Provide the [x, y] coordinate of the cell's center where the given text is located.  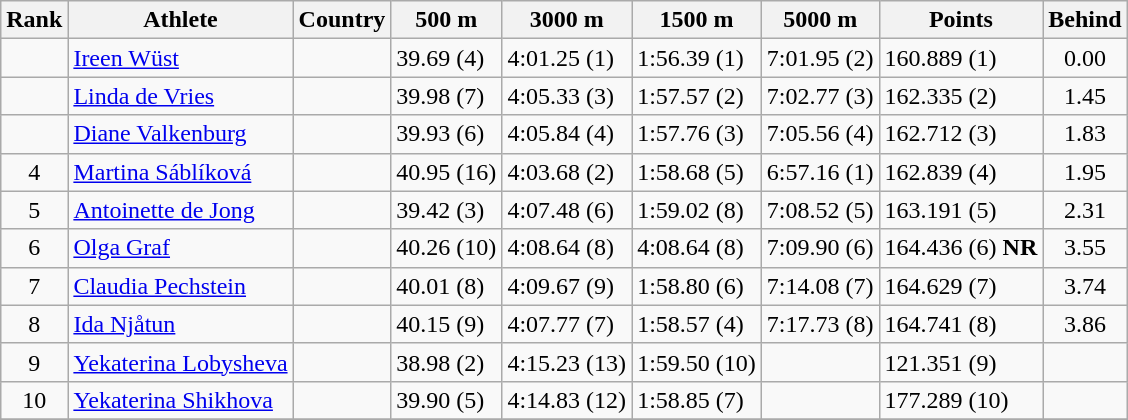
7:17.73 (8) [820, 324]
4 [34, 172]
39.42 (3) [446, 210]
4:01.25 (1) [567, 58]
162.335 (2) [961, 96]
121.351 (9) [961, 362]
5000 m [820, 20]
1:56.39 (1) [697, 58]
40.95 (16) [446, 172]
1:59.50 (10) [697, 362]
39.93 (6) [446, 134]
3000 m [567, 20]
1.95 [1085, 172]
Diane Valkenburg [180, 134]
163.191 (5) [961, 210]
7 [34, 286]
1:58.57 (4) [697, 324]
500 m [446, 20]
4:05.33 (3) [567, 96]
1.45 [1085, 96]
Yekaterina Shikhova [180, 400]
1.83 [1085, 134]
3.55 [1085, 248]
Behind [1085, 20]
Claudia Pechstein [180, 286]
1:58.85 (7) [697, 400]
Linda de Vries [180, 96]
7:02.77 (3) [820, 96]
1500 m [697, 20]
6:57.16 (1) [820, 172]
Antoinette de Jong [180, 210]
Olga Graf [180, 248]
4:03.68 (2) [567, 172]
40.15 (9) [446, 324]
1:59.02 (8) [697, 210]
39.90 (5) [446, 400]
Points [961, 20]
7:05.56 (4) [820, 134]
7:09.90 (6) [820, 248]
164.436 (6) NR [961, 248]
162.839 (4) [961, 172]
10 [34, 400]
8 [34, 324]
40.26 (10) [446, 248]
160.889 (1) [961, 58]
Ida Njåtun [180, 324]
7:14.08 (7) [820, 286]
1:58.68 (5) [697, 172]
2.31 [1085, 210]
1:58.80 (6) [697, 286]
3.86 [1085, 324]
5 [34, 210]
164.741 (8) [961, 324]
4:15.23 (13) [567, 362]
40.01 (8) [446, 286]
6 [34, 248]
4:07.48 (6) [567, 210]
38.98 (2) [446, 362]
39.69 (4) [446, 58]
Ireen Wüst [180, 58]
162.712 (3) [961, 134]
1:57.57 (2) [697, 96]
9 [34, 362]
7:08.52 (5) [820, 210]
7:01.95 (2) [820, 58]
0.00 [1085, 58]
164.629 (7) [961, 286]
4:07.77 (7) [567, 324]
3.74 [1085, 286]
Martina Sáblíková [180, 172]
Country [342, 20]
4:05.84 (4) [567, 134]
39.98 (7) [446, 96]
Athlete [180, 20]
4:14.83 (12) [567, 400]
1:57.76 (3) [697, 134]
4:09.67 (9) [567, 286]
Yekaterina Lobysheva [180, 362]
Rank [34, 20]
177.289 (10) [961, 400]
